Return the (X, Y) coordinate for the center point of the cell that contains the specified text.  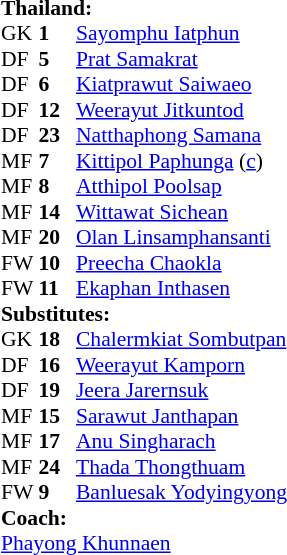
Sarawut Janthapan (182, 416)
Preecha Chaokla (182, 263)
20 (57, 237)
19 (57, 391)
Coach: (144, 518)
Jeera Jarernsuk (182, 391)
Ekaphan Inthasen (182, 289)
12 (57, 110)
Prat Samakrat (182, 59)
7 (57, 161)
Weerayut Kamporn (182, 365)
14 (57, 212)
Wittawat Sichean (182, 212)
Chalermkiat Sombutpan (182, 339)
Natthaphong Samana (182, 135)
Weerayut Jitkuntod (182, 110)
6 (57, 85)
Anu Singharach (182, 441)
Olan Linsamphansanti (182, 237)
5 (57, 59)
18 (57, 339)
Banluesak Yodyingyong (182, 493)
Atthipol Poolsap (182, 187)
9 (57, 493)
24 (57, 467)
Substitutes: (144, 314)
Kittipol Paphunga (c) (182, 161)
17 (57, 441)
1 (57, 33)
Kiatprawut Saiwaeo (182, 85)
10 (57, 263)
11 (57, 289)
16 (57, 365)
15 (57, 416)
8 (57, 187)
Thada Thongthuam (182, 467)
23 (57, 135)
Sayomphu Iatphun (182, 33)
